Return [X, Y] of the center of cell containing provided text 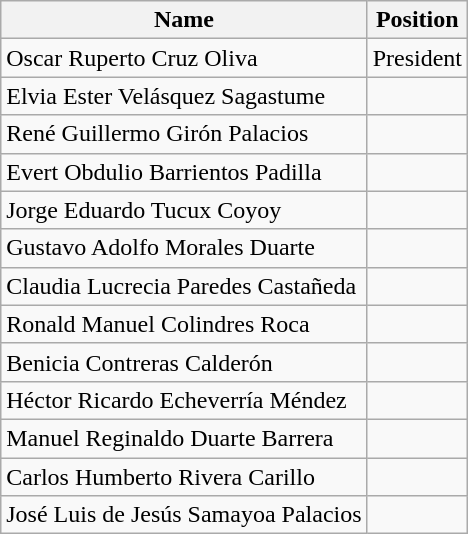
Manuel Reginaldo Duarte Barrera [184, 438]
Oscar Ruperto Cruz Oliva [184, 58]
Héctor Ricardo Echeverría Méndez [184, 400]
President [417, 58]
Claudia Lucrecia Paredes Castañeda [184, 286]
Carlos Humberto Rivera Carillo [184, 477]
René Guillermo Girón Palacios [184, 134]
Jorge Eduardo Tucux Coyoy [184, 210]
Gustavo Adolfo Morales Duarte [184, 248]
Evert Obdulio Barrientos Padilla [184, 172]
José Luis de Jesús Samayoa Palacios [184, 515]
Name [184, 20]
Benicia Contreras Calderón [184, 362]
Elvia Ester Velásquez Sagastume [184, 96]
Position [417, 20]
Ronald Manuel Colindres Roca [184, 324]
